Provide the [x, y] coordinate of the cell's center where the given text is located.  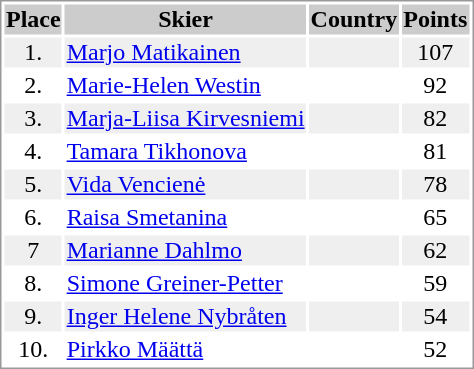
107 [436, 53]
Country [354, 19]
7 [33, 251]
5. [33, 185]
Inger Helene Nybråten [186, 317]
81 [436, 151]
10. [33, 349]
Marjo Matikainen [186, 53]
8. [33, 283]
65 [436, 217]
Pirkko Määttä [186, 349]
Raisa Smetanina [186, 217]
Simone Greiner-Petter [186, 283]
Marja-Liisa Kirvesniemi [186, 119]
6. [33, 217]
Marie-Helen Westin [186, 85]
92 [436, 85]
1. [33, 53]
54 [436, 317]
Skier [186, 19]
4. [33, 151]
Vida Vencienė [186, 185]
52 [436, 349]
3. [33, 119]
59 [436, 283]
Tamara Tikhonova [186, 151]
Points [436, 19]
9. [33, 317]
2. [33, 85]
78 [436, 185]
62 [436, 251]
Place [33, 19]
82 [436, 119]
Marianne Dahlmo [186, 251]
